Detect which cell encompasses the target text, then output its [X, Y] center coordinate. 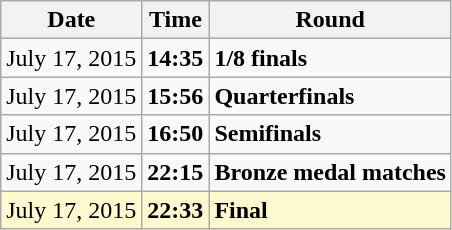
Semifinals [330, 134]
16:50 [176, 134]
Final [330, 210]
1/8 finals [330, 58]
Time [176, 20]
14:35 [176, 58]
22:15 [176, 172]
22:33 [176, 210]
Bronze medal matches [330, 172]
15:56 [176, 96]
Date [72, 20]
Round [330, 20]
Quarterfinals [330, 96]
